Extract the [x, y] coordinate from the center of the cell holding the provided text.  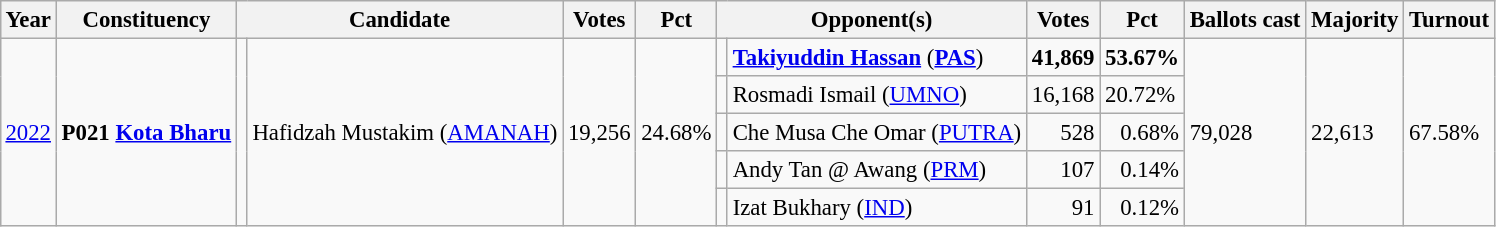
Izat Bukhary (IND) [876, 208]
22,613 [1355, 132]
0.12% [1142, 208]
528 [1062, 133]
2022 [28, 132]
0.14% [1142, 170]
91 [1062, 208]
Hafidzah Mustakim (AMANAH) [405, 132]
Turnout [1450, 20]
19,256 [600, 132]
20.72% [1142, 95]
P021 Kota Bharu [146, 132]
Year [28, 20]
16,168 [1062, 95]
Majority [1355, 20]
53.67% [1142, 57]
Che Musa Che Omar (PUTRA) [876, 133]
0.68% [1142, 133]
79,028 [1244, 132]
Opponent(s) [872, 20]
41,869 [1062, 57]
Ballots cast [1244, 20]
Takiyuddin Hassan (PAS) [876, 57]
24.68% [676, 132]
Constituency [146, 20]
Rosmadi Ismail (UMNO) [876, 95]
107 [1062, 170]
Andy Tan @ Awang (PRM) [876, 170]
67.58% [1450, 132]
Candidate [400, 20]
